Provide the [X, Y] coordinate of the cell's center where the given text is located.  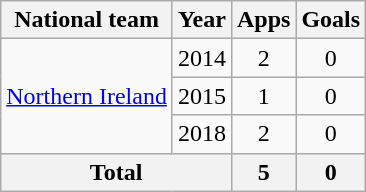
Goals [331, 20]
5 [263, 172]
1 [263, 96]
2014 [202, 58]
2018 [202, 134]
Apps [263, 20]
Total [116, 172]
2015 [202, 96]
National team [87, 20]
Northern Ireland [87, 96]
Year [202, 20]
